Locate the cell with the specified text and output its (X, Y) center coordinate. 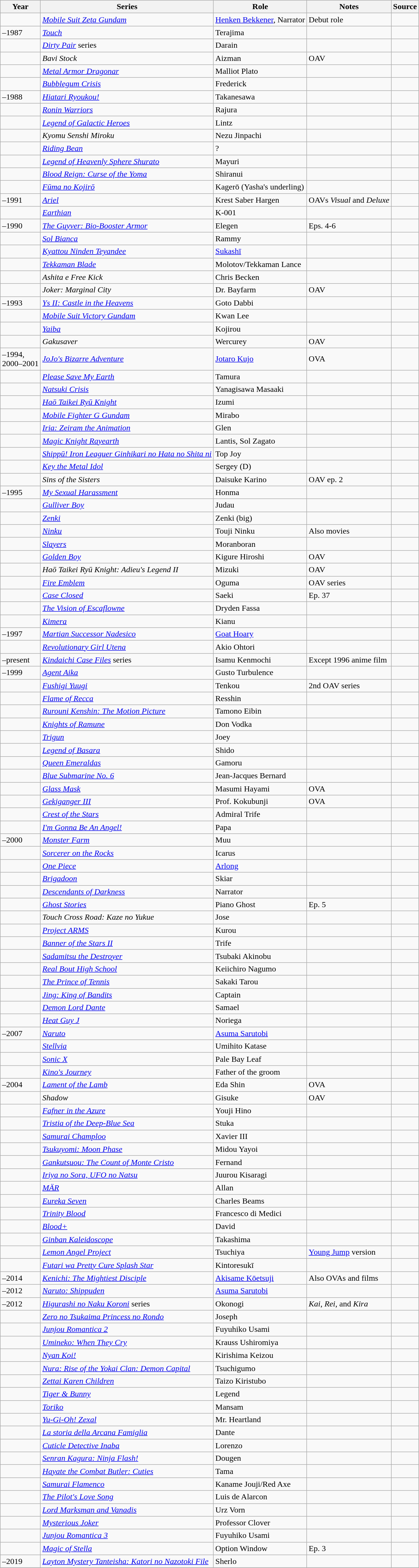
Samurai Flamenco (127, 1484)
Hayate the Combat Butler: Cuties (127, 1471)
Masumi Hayami (260, 789)
Real Bout High School (127, 969)
Kwan Lee (260, 316)
Kai, Rei, and Kira (349, 1304)
Mizuki (260, 569)
Urz Vorn (260, 1510)
Mirabo (260, 415)
Sukashī (260, 251)
–1993 (20, 303)
Naruto: Shippuden (127, 1291)
Xavier III (260, 1136)
Kigure Hiroshi (260, 557)
Taizo Kiristubo (260, 1381)
Shippū! Iron Leaguer Ginhikari no Hata no Shita ni (127, 454)
Zero no Tsukaima Princess no Rondo (127, 1317)
Futari wa Pretty Cure Splash Star (127, 1265)
–1997 (20, 634)
Year (20, 7)
Molotov/Tekkaman Lance (260, 264)
Crest of the Stars (127, 814)
Debut role (349, 20)
–present (20, 660)
Option Window (260, 1548)
Terajima (260, 32)
Bavi Stock (127, 58)
–2004 (20, 1085)
Knights of Ramune (127, 724)
Nura: Rise of the Yokai Clan: Demon Capital (127, 1368)
Rurouni Kenshin: The Motion Picture (127, 711)
Dante (260, 1433)
Project ARMS (127, 930)
Krauss Ushiromiya (260, 1342)
Gisuke (260, 1098)
Ep. 3 (349, 1548)
–1999 (20, 673)
Mobile Fighter G Gundam (127, 415)
Sakaki Tarou (260, 982)
Blood Reign: Curse of the Yoma (127, 174)
Ep. 5 (349, 904)
Tsubaki Akinobu (260, 956)
Resshin (260, 698)
Magic of Stella (127, 1548)
MÄR (127, 1188)
Dirty Pair series (127, 45)
Captain (260, 994)
Ys II: Castle in the Heavens (127, 303)
Okonogi (260, 1304)
Earthian (127, 213)
OAV series (349, 582)
Samael (260, 1008)
Lintz (260, 122)
Midou Yayoi (260, 1149)
Stellvia (127, 1046)
Nyan Koi! (127, 1355)
–2007 (20, 1033)
Jing: King of Bandits (127, 994)
Banner of the Stars II (127, 943)
Saeki (260, 596)
Mobile Suit Zeta Gundam (127, 20)
Gamoru (260, 763)
Layton Mystery Tanteisha: Katori no Nazotoki File (127, 1561)
Young Jump version (349, 1252)
Ghost Stories (127, 904)
Sonic X (127, 1059)
Zenki (127, 518)
Martian Successor Nadesico (127, 634)
Takashima (260, 1239)
Kyattou Ninden Teyandee (127, 251)
Kenichi: The Mightiest Disciple (127, 1278)
Tamono Eibin (260, 711)
Rajura (260, 110)
Agent Aika (127, 673)
Krest Saber Hargen (260, 200)
David (260, 1227)
Skiar (260, 879)
Tsukuyomi: Moon Phase (127, 1149)
Dougen (260, 1458)
Fire Emblem (127, 582)
My Sexual Harassment (127, 492)
Nezu Jinpachi (260, 135)
–1988 (20, 97)
Youji Hino (260, 1111)
Fūma no Kojirō (127, 187)
Chris Becken (260, 277)
Muu (260, 840)
Heat Guy J (127, 1021)
Oguma (260, 582)
Tsuchiya (260, 1252)
Eureka Seven (127, 1201)
Keiichiro Nagumo (260, 969)
Mobile Suit Victory Gundam (127, 316)
Professor Clover (260, 1523)
Blood+ (127, 1227)
Aizman (260, 58)
Goat Hoary (260, 634)
Flame of Recca (127, 698)
Touji Ninku (260, 531)
Gakusaver (127, 341)
Juurou Kisaragi (260, 1175)
JoJo's Bizarre Adventure (127, 359)
Eda Shin (260, 1085)
Kojirou (260, 329)
Trife (260, 943)
–2019 (20, 1561)
Lament of the Lamb (127, 1085)
Also OVAs and films (349, 1278)
Takanesawa (260, 97)
Junjou Romantica 2 (127, 1329)
Toriko (127, 1407)
Sadamitsu the Destroyer (127, 956)
Brigadoon (127, 879)
Stuka (260, 1123)
Please Save My Earth (127, 377)
Isamu Kenmochi (260, 660)
Legend (260, 1394)
Magic Knight Rayearth (127, 441)
Series (127, 7)
Akio Ohtori (260, 647)
Gekiganger III (127, 802)
Papa (260, 827)
Piano Ghost (260, 904)
Glass Mask (127, 789)
Ashita e Free Kick (127, 277)
Henken Bekkener, Narrator (260, 20)
Mayuri (260, 161)
Kaname Jouji/Red Axe (260, 1484)
–1995 (20, 492)
Moranboran (260, 544)
Yu-Gi-Oh! Zexal (127, 1420)
Senran Kagura: Ninja Flash! (127, 1458)
Sergey (D) (260, 467)
Jose (260, 917)
La storia della Arcana Famiglia (127, 1433)
Slayers (127, 544)
Lorenzo (260, 1446)
Revolutionary Girl Utena (127, 647)
Tenkou (260, 686)
Dryden Fassa (260, 608)
–1990 (20, 226)
Elegen (260, 226)
Mansam (260, 1407)
OAVs Visual and Deluxe (349, 200)
Trigun (127, 737)
Shadow (127, 1098)
Jean-Jacques Bernard (260, 776)
Wercurey (260, 341)
Role (260, 7)
? (260, 148)
Golden Boy (127, 557)
–1991 (20, 200)
Shiranui (260, 174)
Daisuke Karino (260, 479)
Tekkaman Blade (127, 264)
Trinity Blood (127, 1214)
Notes (349, 7)
Tama (260, 1471)
Sherlo (260, 1561)
Shido (260, 750)
Noriega (260, 1021)
Francesco di Medici (260, 1214)
Icarus (260, 853)
Yanagisawa Masaaki (260, 389)
Ronin Warriors (127, 110)
Rammy (260, 239)
The Prince of Tennis (127, 982)
Kino's Journey (127, 1072)
Iria: Zeiram the Animation (127, 428)
Legend of Basara (127, 750)
Samurai Champloo (127, 1136)
Haō Taikei Ryū Knight (127, 402)
Tamura (260, 377)
Glen (260, 428)
Lemon Angel Project (127, 1252)
Gulliver Boy (127, 505)
Ep. 37 (349, 596)
Cuticle Detective Inaba (127, 1446)
Kagerō (Yasha's underling) (260, 187)
Yaiba (127, 329)
Blue Submarine No. 6 (127, 776)
Bubblegum Crisis (127, 84)
Gusto Turbulence (260, 673)
Judau (260, 505)
Arlong (260, 866)
Iriya no Sora, UFO no Natsu (127, 1175)
Joker: Marginal City (127, 290)
Honma (260, 492)
Ginban Kaleidoscope (127, 1239)
Zenki (big) (260, 518)
The Guyver: Bio-Booster Armor (127, 226)
Frederick (260, 84)
Kindaichi Case Files series (127, 660)
Demon Lord Dante (127, 1008)
Lord Marksman and Vanadis (127, 1510)
Joseph (260, 1317)
Malliot Plato (260, 71)
Father of the groom (260, 1072)
Hiatari Ryoukou! (127, 97)
Key the Metal Idol (127, 467)
Top Joy (260, 454)
–1987 (20, 32)
Zettai Karen Children (127, 1381)
Don Vodka (260, 724)
Izumi (260, 402)
Case Closed (127, 596)
Legend of Heavenly Sphere Shurato (127, 161)
Narrator (260, 892)
Sol Bianca (127, 239)
Source (405, 7)
–2014 (20, 1278)
Tristia of the Deep-Blue Sea (127, 1123)
Touch Cross Road: Kaze no Yukue (127, 917)
Kurou (260, 930)
–2000 (20, 840)
Umineko: When They Cry (127, 1342)
K-001 (260, 213)
Umihito Katase (260, 1046)
Eps. 4-6 (349, 226)
–1994,2000–2001 (20, 359)
Kianu (260, 621)
I'm Gonna Be An Angel! (127, 827)
Also movies (349, 531)
Fernand (260, 1162)
Kintoresukī (260, 1265)
Dr. Bayfarm (260, 290)
Pale Bay Leaf (260, 1059)
Queen Emeraldas (127, 763)
Akisame Kōetsuji (260, 1278)
Mr. Heartland (260, 1420)
Junjou Romantica 3 (127, 1536)
Monster Farm (127, 840)
Metal Armor Dragonar (127, 71)
Allan (260, 1188)
Haō Taikei Ryū Knight: Adieu's Legend II (127, 569)
Sins of the Sisters (127, 479)
Goto Dabbi (260, 303)
Touch (127, 32)
Higurashi no Naku Koroni series (127, 1304)
The Pilot's Love Song (127, 1497)
Ninku (127, 531)
2nd OAV series (349, 686)
Kimera (127, 621)
Descendants of Darkness (127, 892)
Naruto (127, 1033)
Gankutsuou: The Count of Monte Cristo (127, 1162)
Kyomu Senshi Miroku (127, 135)
OAV ep. 2 (349, 479)
Sorcerer on the Rocks (127, 853)
Lantis, Sol Zagato (260, 441)
Fushigi Yuugi (127, 686)
One Piece (127, 866)
Except 1996 anime film (349, 660)
Darain (260, 45)
Charles Beams (260, 1201)
Mysterious Joker (127, 1523)
Legend of Galactic Heroes (127, 122)
Fafner in the Azure (127, 1111)
The Vision of Escaflowne (127, 608)
Tiger & Bunny (127, 1394)
Ariel (127, 200)
Admiral Trife (260, 814)
Tsuchigumo (260, 1368)
Kirishima Keizou (260, 1355)
Jotaro Kujo (260, 359)
Natsuki Crisis (127, 389)
Joey (260, 737)
Luis de Alarcon (260, 1497)
Prof. Kokubunji (260, 802)
Riding Bean (127, 148)
